Return (x, y) of the center of cell containing provided text 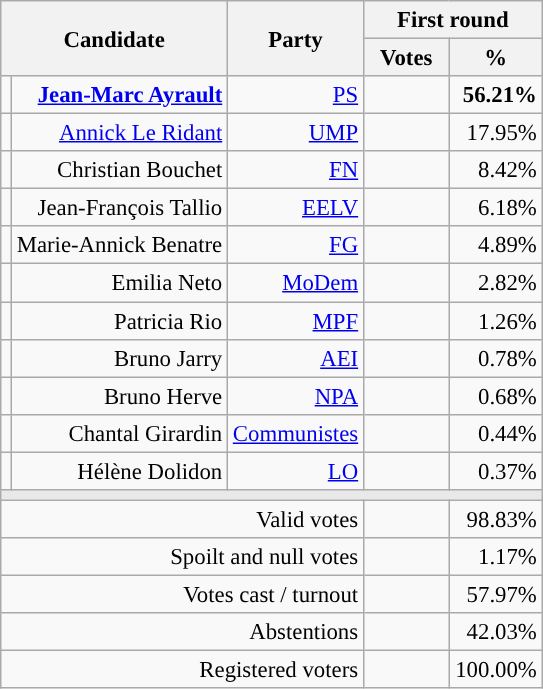
FN (296, 170)
FG (296, 245)
Annick Le Ridant (119, 133)
LO (296, 471)
8.42% (496, 170)
98.83% (496, 519)
100.00% (496, 670)
0.37% (496, 471)
Marie-Annick Benatre (119, 245)
First round (452, 20)
Party (296, 38)
0.68% (496, 396)
% (496, 58)
Spoilt and null votes (182, 557)
Valid votes (182, 519)
AEI (296, 358)
2.82% (496, 283)
Hélène Dolidon (119, 471)
Registered voters (182, 670)
0.78% (496, 358)
EELV (296, 208)
4.89% (496, 245)
MPF (296, 321)
Bruno Jarry (119, 358)
Communistes (296, 433)
UMP (296, 133)
56.21% (496, 95)
Emilia Neto (119, 283)
Bruno Herve (119, 396)
1.26% (496, 321)
0.44% (496, 433)
Votes (406, 58)
Christian Bouchet (119, 170)
Patricia Rio (119, 321)
NPA (296, 396)
Jean-François Tallio (119, 208)
57.97% (496, 594)
17.95% (496, 133)
Abstentions (182, 632)
6.18% (496, 208)
1.17% (496, 557)
Votes cast / turnout (182, 594)
Jean-Marc Ayrault (119, 95)
Candidate (114, 38)
Chantal Girardin (119, 433)
PS (296, 95)
42.03% (496, 632)
MoDem (296, 283)
